For the text-containing cell, return its midpoint in [x, y] coordinate format. 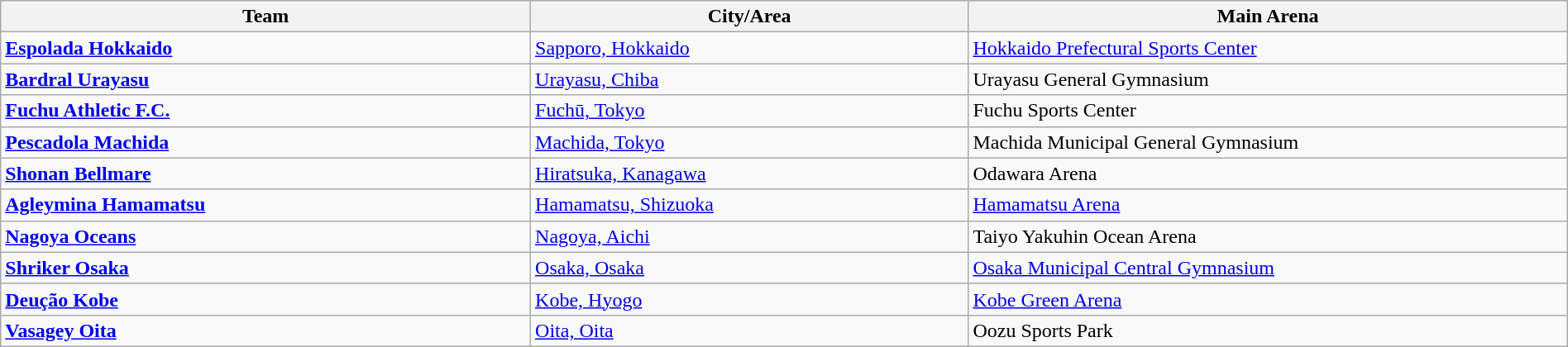
Urayasu, Chiba [749, 79]
Hamamatsu Arena [1268, 205]
Hokkaido Prefectural Sports Center [1268, 48]
Bardral Urayasu [266, 79]
Odawara Arena [1268, 173]
Team [266, 17]
Hiratsuka, Kanagawa [749, 173]
Fuchu Athletic F.C. [266, 111]
Kobe, Hyogo [749, 299]
Espolada Hokkaido [266, 48]
Oita, Oita [749, 330]
Osaka Municipal Central Gymnasium [1268, 268]
Vasagey Oita [266, 330]
Sapporo, Hokkaido [749, 48]
Agleymina Hamamatsu [266, 205]
City/Area [749, 17]
Deução Kobe [266, 299]
Shonan Bellmare [266, 173]
Osaka, Osaka [749, 268]
Nagoya Oceans [266, 236]
Fuchu Sports Center [1268, 111]
Main Arena [1268, 17]
Kobe Green Arena [1268, 299]
Taiyo Yakuhin Ocean Arena [1268, 236]
Machida Municipal General Gymnasium [1268, 142]
Machida, Tokyo [749, 142]
Fuchū, Tokyo [749, 111]
Hamamatsu, Shizuoka [749, 205]
Oozu Sports Park [1268, 330]
Pescadola Machida [266, 142]
Nagoya, Aichi [749, 236]
Shriker Osaka [266, 268]
Urayasu General Gymnasium [1268, 79]
